Locate the cell with the specified text and output its [X, Y] center coordinate. 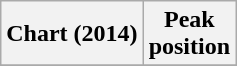
Chart (2014) [72, 34]
Peakposition [189, 34]
